Output the (x, y) coordinate of the center of the cell containing the given text.  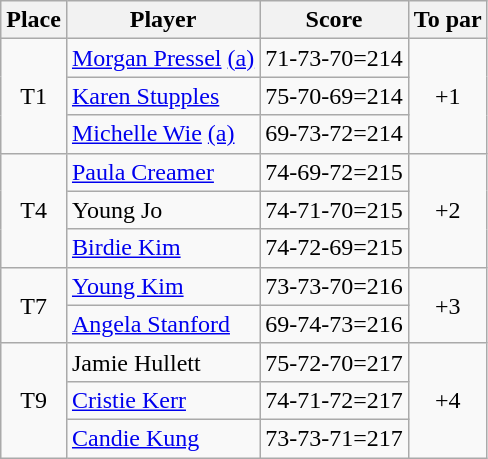
75-72-70=217 (334, 362)
Birdie Kim (162, 248)
71-73-70=214 (334, 58)
T1 (34, 96)
74-72-69=215 (334, 248)
74-71-70=215 (334, 210)
Michelle Wie (a) (162, 134)
Angela Stanford (162, 324)
+4 (448, 400)
T9 (34, 400)
69-73-72=214 (334, 134)
To par (448, 20)
+3 (448, 305)
73-73-70=216 (334, 286)
Cristie Kerr (162, 400)
Morgan Pressel (a) (162, 58)
+2 (448, 210)
Candie Kung (162, 438)
T4 (34, 210)
T7 (34, 305)
Jamie Hullett (162, 362)
75-70-69=214 (334, 96)
+1 (448, 96)
Karen Stupples (162, 96)
Place (34, 20)
Player (162, 20)
Young Kim (162, 286)
73-73-71=217 (334, 438)
74-71-72=217 (334, 400)
Young Jo (162, 210)
Paula Creamer (162, 172)
74-69-72=215 (334, 172)
69-74-73=216 (334, 324)
Score (334, 20)
